Return (X, Y) of the center of cell containing provided text 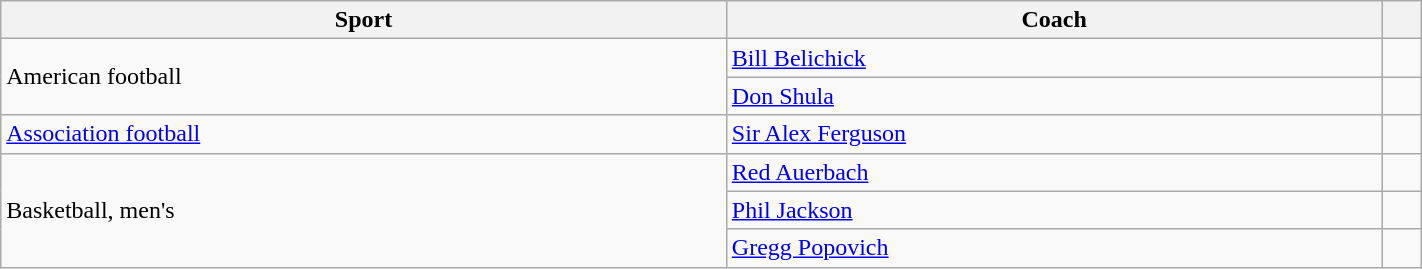
Sport (364, 20)
Phil Jackson (1054, 210)
Bill Belichick (1054, 58)
American football (364, 77)
Association football (364, 134)
Basketball, men's (364, 210)
Sir Alex Ferguson (1054, 134)
Red Auerbach (1054, 172)
Coach (1054, 20)
Gregg Popovich (1054, 248)
Don Shula (1054, 96)
